Output the [X, Y] coordinate of the center of the cell containing the given text.  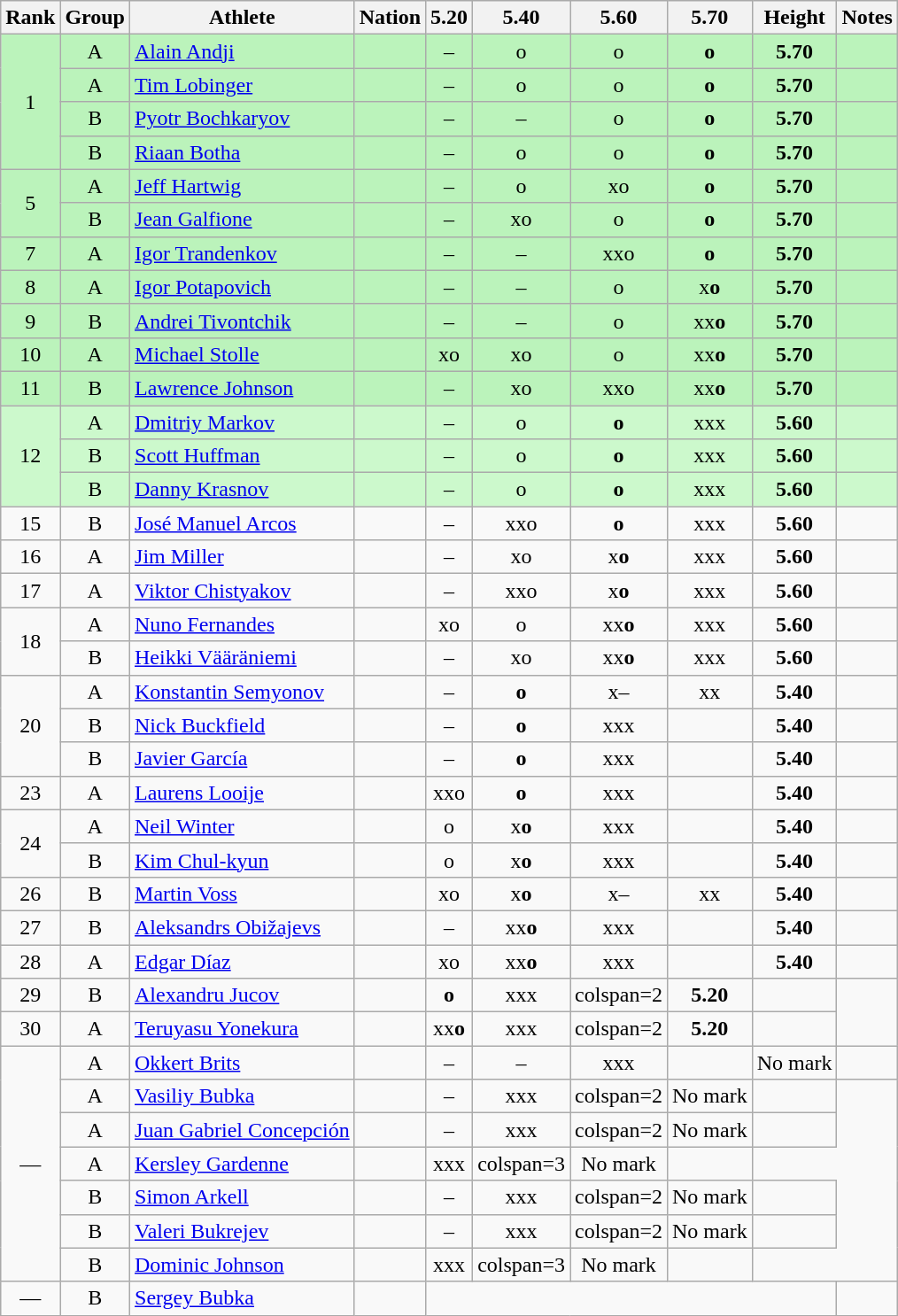
Nick Buckfield [243, 725]
Igor Potapovich [243, 287]
5 [30, 203]
Heikki Vääräniemi [243, 658]
7 [30, 253]
Edgar Díaz [243, 961]
Javier García [243, 759]
Aleksandrs Obižajevs [243, 927]
24 [30, 843]
Notes [867, 18]
9 [30, 321]
Juan Gabriel Concepción [243, 1130]
27 [30, 927]
28 [30, 961]
Jim Miller [243, 557]
23 [30, 793]
Nation [390, 18]
29 [30, 995]
Height [794, 18]
15 [30, 523]
Dominic Johnson [243, 1265]
Jean Galfione [243, 220]
Andrei Tivontchik [243, 321]
16 [30, 557]
José Manuel Arcos [243, 523]
30 [30, 1029]
Nuno Fernandes [243, 624]
Kersley Gardenne [243, 1164]
Konstantin Semyonov [243, 692]
Igor Trandenkov [243, 253]
Scott Huffman [243, 456]
Kim Chul-kyun [243, 860]
Neil Winter [243, 826]
17 [30, 591]
1 [30, 102]
Vasiliy Bubka [243, 1096]
Michael Stolle [243, 354]
12 [30, 456]
Valeri Bukrejev [243, 1231]
Lawrence Johnson [243, 388]
Alexandru Jucov [243, 995]
Okkert Brits [243, 1063]
Martin Voss [243, 894]
Simon Arkell [243, 1197]
Tim Lobinger [243, 85]
Dmitriy Markov [243, 422]
Teruyasu Yonekura [243, 1029]
11 [30, 388]
Sergey Bubka [243, 1298]
Group [96, 18]
26 [30, 894]
Pyotr Bochkaryov [243, 119]
Riaan Botha [243, 152]
Rank [30, 18]
Danny Krasnov [243, 490]
Athlete [243, 18]
18 [30, 641]
Jeff Hartwig [243, 186]
10 [30, 354]
20 [30, 725]
Alain Andji [243, 51]
Viktor Chistyakov [243, 591]
8 [30, 287]
Laurens Looije [243, 793]
